Locate the cell with the specified text and output its (x, y) center coordinate. 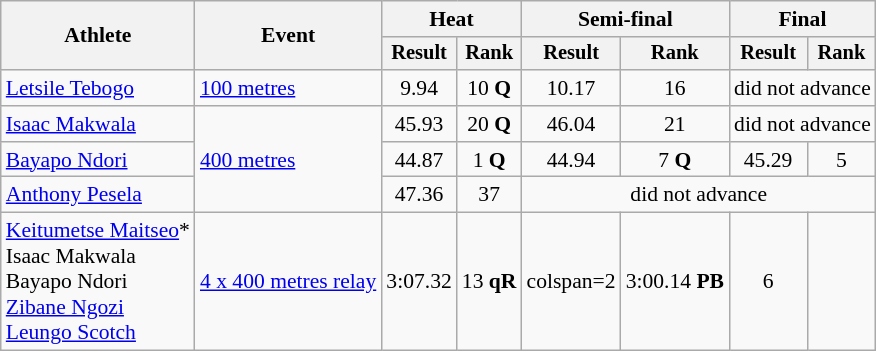
Final (802, 19)
47.36 (418, 195)
Event (288, 36)
44.94 (572, 160)
Semi-final (626, 19)
6 (768, 282)
37 (490, 195)
7 Q (675, 160)
Isaac Makwala (98, 124)
9.94 (418, 88)
Heat (451, 19)
13 qR (490, 282)
Anthony Pesela (98, 195)
colspan=2 (572, 282)
1 Q (490, 160)
20 Q (490, 124)
10.17 (572, 88)
3:00.14 PB (675, 282)
45.93 (418, 124)
3:07.32 (418, 282)
Letsile Tebogo (98, 88)
46.04 (572, 124)
21 (675, 124)
45.29 (768, 160)
10 Q (490, 88)
5 (842, 160)
44.87 (418, 160)
16 (675, 88)
Bayapo Ndori (98, 160)
Keitumetse Maitseo*Isaac MakwalaBayapo NdoriZibane NgoziLeungo Scotch (98, 282)
400 metres (288, 160)
4 x 400 metres relay (288, 282)
100 metres (288, 88)
Athlete (98, 36)
